Identify which cell holds the provided text, then report its [x, y] central coordinate. 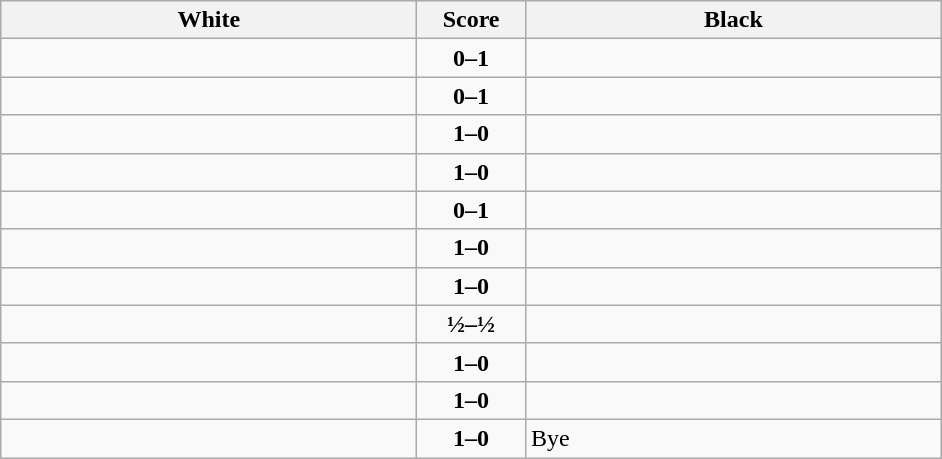
Bye [733, 438]
White [209, 20]
½–½ [472, 324]
Score [472, 20]
Black [733, 20]
